Output the [X, Y] coordinate of the center of the cell containing the given text.  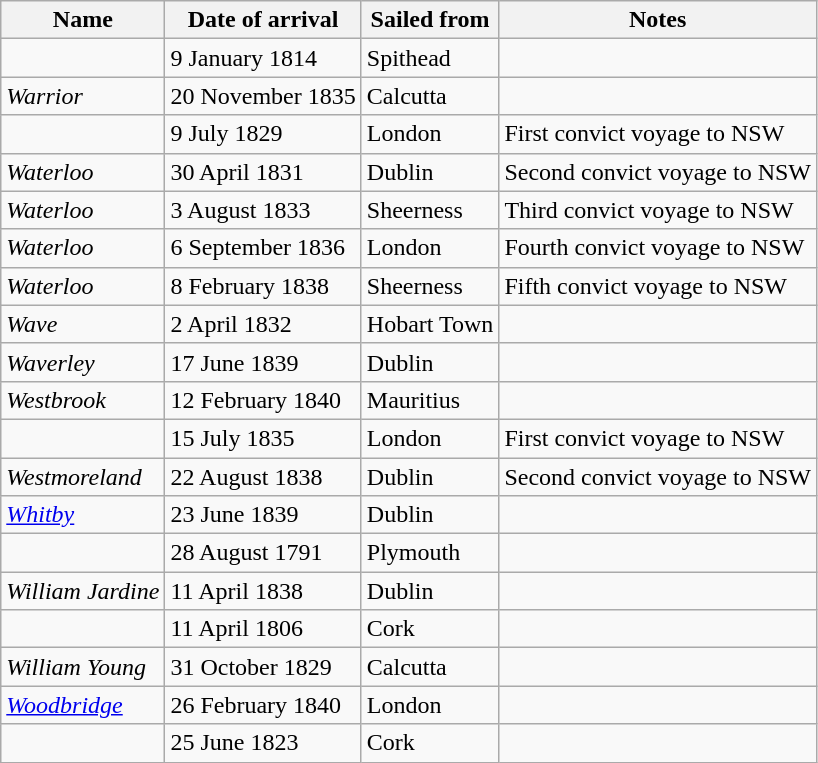
23 June 1839 [263, 515]
Warrior [83, 96]
9 January 1814 [263, 58]
Fourth convict voyage to NSW [658, 248]
3 August 1833 [263, 210]
Date of arrival [263, 20]
Name [83, 20]
Whitby [83, 515]
25 June 1823 [263, 743]
Hobart Town [430, 324]
Westbrook [83, 400]
8 February 1838 [263, 286]
30 April 1831 [263, 172]
26 February 1840 [263, 705]
Spithead [430, 58]
Sailed from [430, 20]
William Jardine [83, 591]
Mauritius [430, 400]
William Young [83, 667]
20 November 1835 [263, 96]
Waverley [83, 362]
28 August 1791 [263, 553]
11 April 1838 [263, 591]
Third convict voyage to NSW [658, 210]
Notes [658, 20]
17 June 1839 [263, 362]
22 August 1838 [263, 477]
Woodbridge [83, 705]
6 September 1836 [263, 248]
Wave [83, 324]
9 July 1829 [263, 134]
Plymouth [430, 553]
Westmoreland [83, 477]
12 February 1840 [263, 400]
15 July 1835 [263, 438]
11 April 1806 [263, 629]
Fifth convict voyage to NSW [658, 286]
2 April 1832 [263, 324]
31 October 1829 [263, 667]
